Detect which cell encompasses the target text, then output its [X, Y] center coordinate. 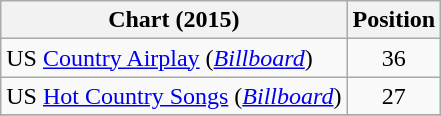
36 [394, 58]
27 [394, 96]
US Hot Country Songs (Billboard) [174, 96]
Chart (2015) [174, 20]
Position [394, 20]
US Country Airplay (Billboard) [174, 58]
